Search for the cell housing the specified text and yield its (X, Y) center coordinate. 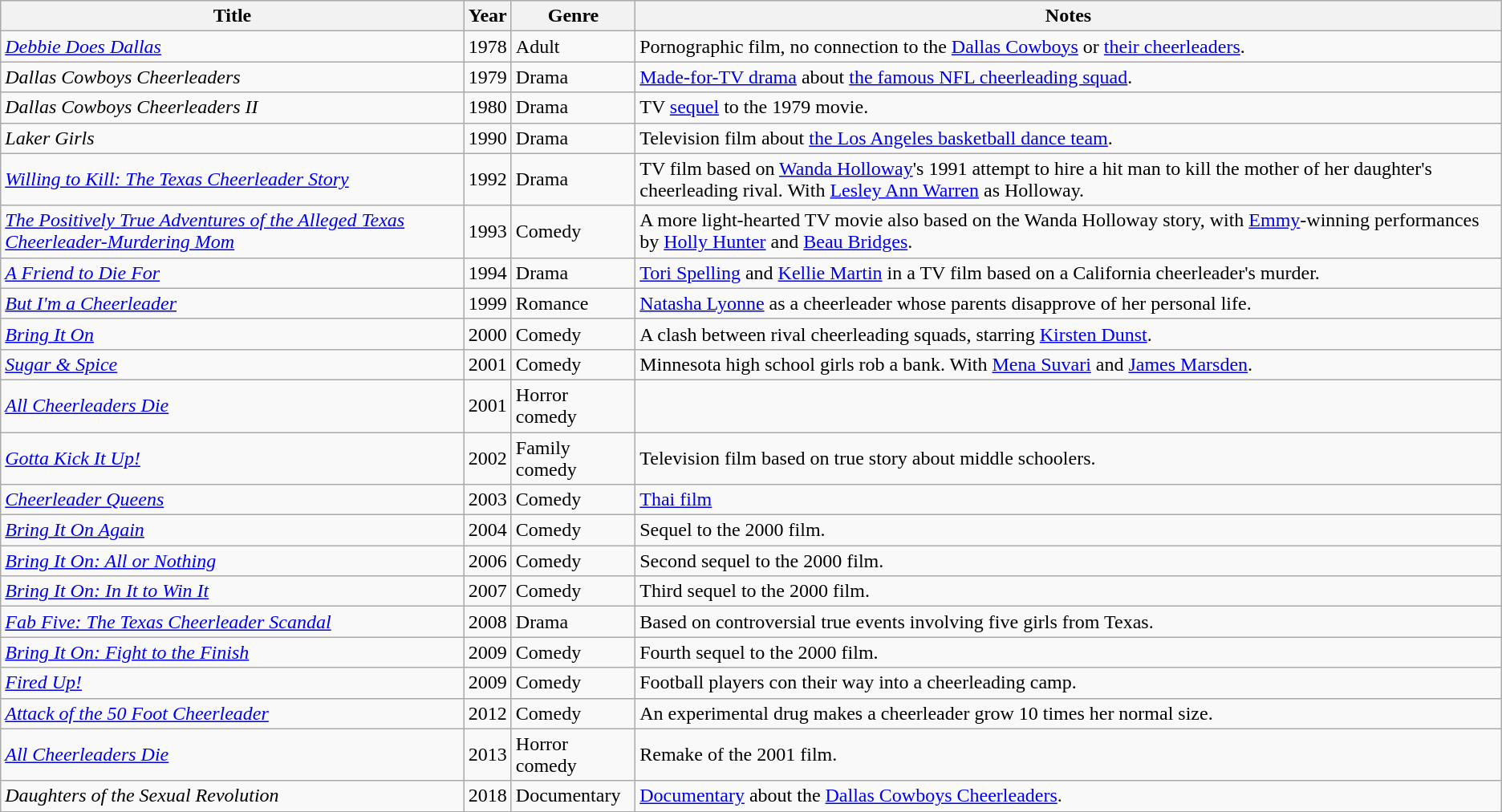
1978 (488, 47)
Documentary about the Dallas Cowboys Cheerleaders. (1069, 796)
2018 (488, 796)
Laker Girls (233, 138)
Natasha Lyonne as a cheerleader whose parents disapprove of her personal life. (1069, 303)
Fired Up! (233, 683)
Football players con their way into a cheerleading camp. (1069, 683)
1999 (488, 303)
Sugar & Spice (233, 364)
A clash between rival cheerleading squads, starring Kirsten Dunst. (1069, 334)
Genre (573, 16)
Bring It On: All or Nothing (233, 561)
A Friend to Die For (233, 273)
The Positively True Adventures of the Alleged Texas Cheerleader-Murdering Mom (233, 231)
Dallas Cowboys Cheerleaders II (233, 108)
Gotta Kick It Up! (233, 457)
Minnesota high school girls rob a bank. With Mena Suvari and James Marsden. (1069, 364)
Bring It On Again (233, 530)
Television film based on true story about middle schoolers. (1069, 457)
Remake of the 2001 film. (1069, 754)
Notes (1069, 16)
1990 (488, 138)
A more light-hearted TV movie also based on the Wanda Holloway story, with Emmy-winning performances by Holly Hunter and Beau Bridges. (1069, 231)
Family comedy (573, 457)
Year (488, 16)
TV sequel to the 1979 movie. (1069, 108)
Debbie Does Dallas (233, 47)
Title (233, 16)
2000 (488, 334)
Based on controversial true events involving five girls from Texas. (1069, 622)
Attack of the 50 Foot Cheerleader (233, 713)
But I'm a Cheerleader (233, 303)
2004 (488, 530)
1979 (488, 77)
2012 (488, 713)
Pornographic film, no connection to the Dallas Cowboys or their cheerleaders. (1069, 47)
Documentary (573, 796)
Dallas Cowboys Cheerleaders (233, 77)
Cheerleader Queens (233, 500)
Daughters of the Sexual Revolution (233, 796)
1992 (488, 180)
Fab Five: The Texas Cheerleader Scandal (233, 622)
Bring It On: Fight to the Finish (233, 652)
2013 (488, 754)
1993 (488, 231)
Third sequel to the 2000 film. (1069, 591)
Adult (573, 47)
1994 (488, 273)
2003 (488, 500)
Second sequel to the 2000 film. (1069, 561)
Willing to Kill: The Texas Cheerleader Story (233, 180)
2006 (488, 561)
Made-for-TV drama about the famous NFL cheerleading squad. (1069, 77)
Bring It On (233, 334)
2002 (488, 457)
Television film about the Los Angeles basketball dance team. (1069, 138)
Bring It On: In It to Win It (233, 591)
1980 (488, 108)
Tori Spelling and Kellie Martin in a TV film based on a California cheerleader's murder. (1069, 273)
2008 (488, 622)
Fourth sequel to the 2000 film. (1069, 652)
2007 (488, 591)
Thai film (1069, 500)
An experimental drug makes a cheerleader grow 10 times her normal size. (1069, 713)
Romance (573, 303)
Sequel to the 2000 film. (1069, 530)
